Scan for the cell matching the given text and deliver its (X, Y) coordinate at center. 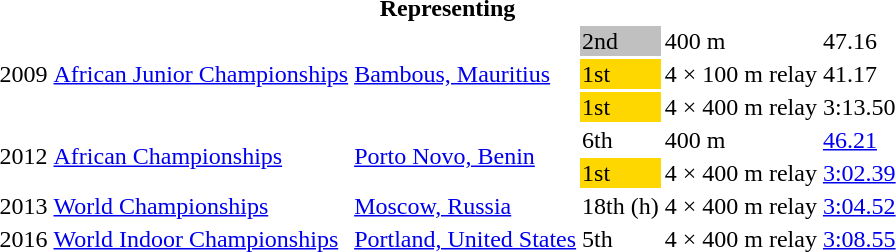
African Championships (201, 156)
Bambous, Mauritius (466, 74)
6th (621, 140)
Moscow, Russia (466, 206)
2nd (621, 41)
18th (h) (621, 206)
Porto Novo, Benin (466, 156)
World Championships (201, 206)
4 × 100 m relay (740, 74)
African Junior Championships (201, 74)
